Detect which cell encompasses the target text, then output its (x, y) center coordinate. 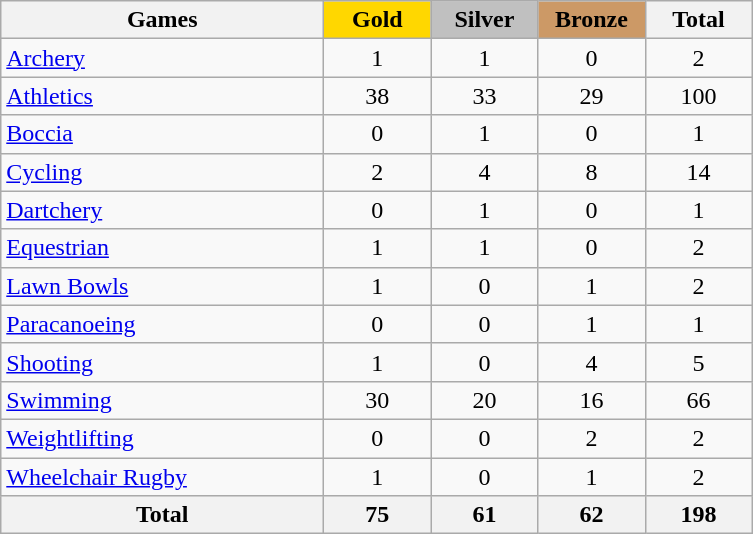
30 (378, 400)
38 (378, 96)
Lawn Bowls (162, 286)
Games (162, 20)
20 (484, 400)
Silver (484, 20)
Dartchery (162, 210)
33 (484, 96)
Paracanoeing (162, 324)
66 (698, 400)
29 (592, 96)
5 (698, 362)
Boccia (162, 134)
100 (698, 96)
Swimming (162, 400)
Shooting (162, 362)
Equestrian (162, 248)
61 (484, 515)
198 (698, 515)
75 (378, 515)
Gold (378, 20)
Weightlifting (162, 438)
Cycling (162, 172)
Bronze (592, 20)
Athletics (162, 96)
Archery (162, 58)
Wheelchair Rugby (162, 477)
62 (592, 515)
8 (592, 172)
14 (698, 172)
16 (592, 400)
